Return the [X, Y] coordinate for the center point of the cell that contains the specified text.  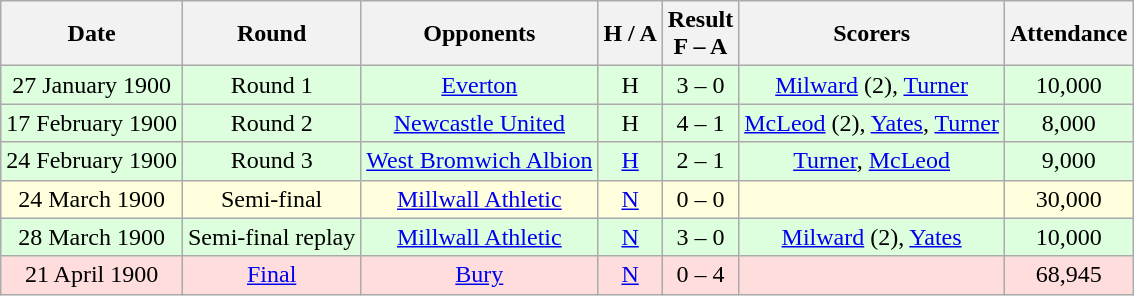
30,000 [1068, 199]
9,000 [1068, 161]
21 April 1900 [92, 275]
0 – 4 [700, 275]
H / A [630, 34]
Round [271, 34]
Scorers [872, 34]
24 March 1900 [92, 199]
Milward (2), Turner [872, 85]
27 January 1900 [92, 85]
28 March 1900 [92, 237]
68,945 [1068, 275]
Round 2 [271, 123]
Newcastle United [480, 123]
Attendance [1068, 34]
Round 3 [271, 161]
0 – 0 [700, 199]
Final [271, 275]
McLeod (2), Yates, Turner [872, 123]
2 – 1 [700, 161]
Milward (2), Yates [872, 237]
Semi-final replay [271, 237]
Date [92, 34]
8,000 [1068, 123]
Turner, McLeod [872, 161]
17 February 1900 [92, 123]
ResultF – A [700, 34]
Opponents [480, 34]
24 February 1900 [92, 161]
Round 1 [271, 85]
Bury [480, 275]
West Bromwich Albion [480, 161]
Everton [480, 85]
Semi-final [271, 199]
4 – 1 [700, 123]
